Capture the cell that displays the provided text and extract its (X, Y) central coordinate. 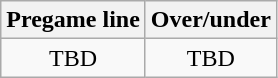
Over/under (210, 20)
Pregame line (74, 20)
